Locate the cell with the specified text and output its (X, Y) center coordinate. 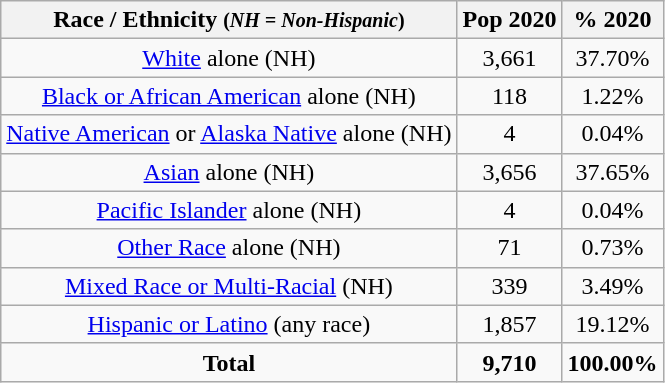
1.22% (612, 96)
3,656 (510, 172)
3,661 (510, 58)
Pop 2020 (510, 20)
37.65% (612, 172)
White alone (NH) (229, 58)
Asian alone (NH) (229, 172)
Black or African American alone (NH) (229, 96)
71 (510, 248)
339 (510, 286)
Hispanic or Latino (any race) (229, 324)
1,857 (510, 324)
0.73% (612, 248)
Other Race alone (NH) (229, 248)
37.70% (612, 58)
Race / Ethnicity (NH = Non-Hispanic) (229, 20)
Total (229, 362)
9,710 (510, 362)
Native American or Alaska Native alone (NH) (229, 134)
% 2020 (612, 20)
Mixed Race or Multi-Racial (NH) (229, 286)
3.49% (612, 286)
118 (510, 96)
19.12% (612, 324)
Pacific Islander alone (NH) (229, 210)
100.00% (612, 362)
